Return (x, y) of the center of cell containing provided text 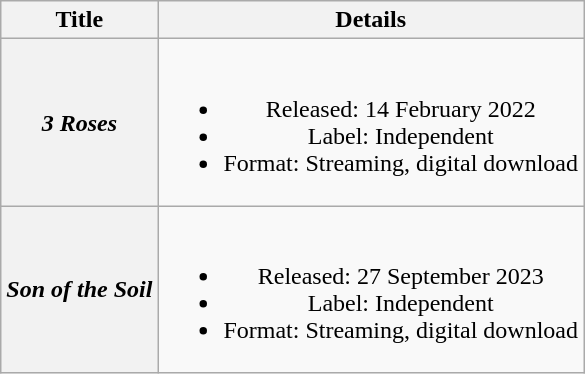
Son of the Soil (80, 290)
Released: 14 February 2022Label: IndependentFormat: Streaming, digital download (371, 122)
3 Roses (80, 122)
Details (371, 20)
Title (80, 20)
Released: 27 September 2023Label: IndependentFormat: Streaming, digital download (371, 290)
